Detect which cell encompasses the target text, then output its [X, Y] center coordinate. 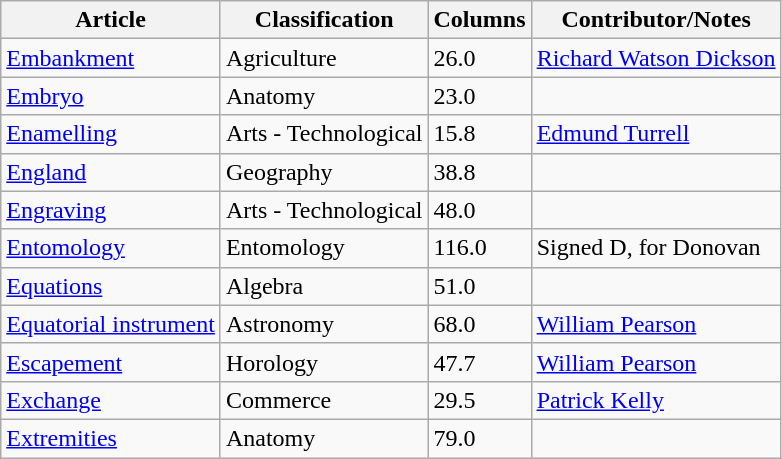
Edmund Turrell [656, 134]
Article [111, 20]
Astronomy [324, 324]
Geography [324, 172]
51.0 [480, 286]
15.8 [480, 134]
Contributor/Notes [656, 20]
26.0 [480, 58]
Extremities [111, 438]
Columns [480, 20]
38.8 [480, 172]
47.7 [480, 362]
116.0 [480, 248]
48.0 [480, 210]
Embryo [111, 96]
Exchange [111, 400]
79.0 [480, 438]
29.5 [480, 400]
Engraving [111, 210]
England [111, 172]
23.0 [480, 96]
Richard Watson Dickson [656, 58]
Escapement [111, 362]
Agriculture [324, 58]
Patrick Kelly [656, 400]
Signed D, for Donovan [656, 248]
Algebra [324, 286]
Enamelling [111, 134]
Commerce [324, 400]
Embankment [111, 58]
Horology [324, 362]
Equatorial instrument [111, 324]
Equations [111, 286]
Classification [324, 20]
68.0 [480, 324]
